Find where the given text appears and provide that cell's center as (X, Y) coordinate. 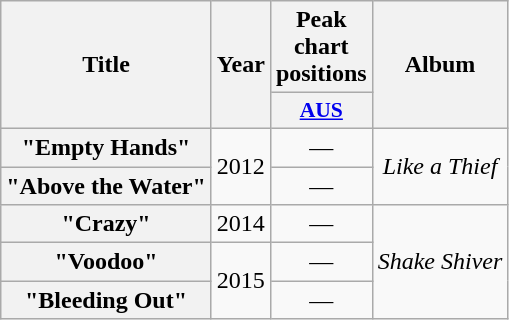
"Bleeding Out" (106, 300)
"Crazy" (106, 224)
Shake Shiver (440, 262)
2015 (240, 281)
"Above the Water" (106, 185)
"Voodoo" (106, 262)
Title (106, 65)
Year (240, 65)
2014 (240, 224)
AUS (321, 111)
2012 (240, 166)
"Empty Hands" (106, 147)
Peak chart positions (321, 47)
Album (440, 65)
Like a Thief (440, 166)
